Return [x, y] of the center of cell containing provided text 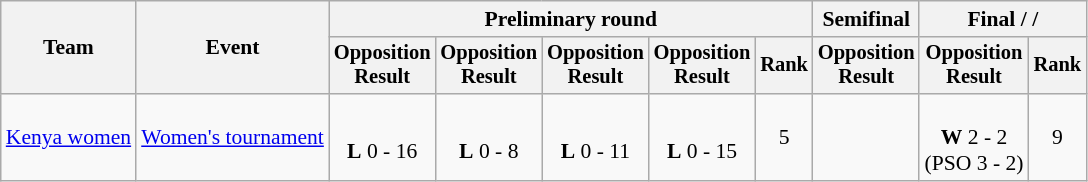
W 2 - 2(PSO 3 - 2) [974, 138]
Semifinal [866, 19]
Event [232, 48]
L 0 - 16 [382, 138]
Women's tournament [232, 138]
9 [1058, 138]
Preliminary round [571, 19]
5 [784, 138]
L 0 - 8 [488, 138]
Team [68, 48]
L 0 - 15 [702, 138]
L 0 - 11 [596, 138]
Final / / [1002, 19]
Kenya women [68, 138]
